For the text-containing cell, return its midpoint in [X, Y] coordinate format. 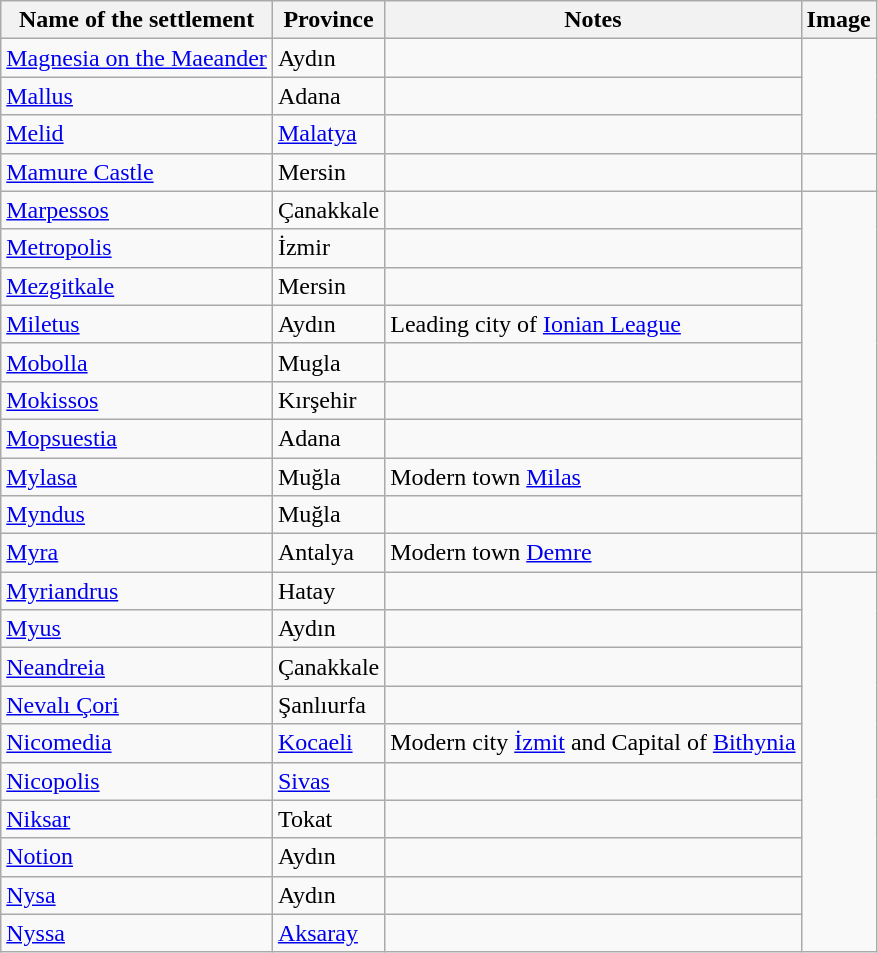
Miletus [137, 324]
Mylasa [137, 477]
Malatya [328, 134]
Name of the settlement [137, 20]
Kırşehir [328, 400]
Mopsuestia [137, 438]
Mobolla [137, 362]
Mugla [328, 362]
Aksaray [328, 933]
Neandreia [137, 667]
Myra [137, 553]
Nicomedia [137, 743]
Melid [137, 134]
Myus [137, 629]
Metropolis [137, 248]
Nysa [137, 895]
Magnesia on the Maeander [137, 58]
İzmir [328, 248]
Nicopolis [137, 781]
Notion [137, 857]
Myriandrus [137, 591]
Modern city İzmit and Capital of Bithynia [593, 743]
Modern town Demre [593, 553]
Marpessos [137, 210]
Tokat [328, 819]
Nyssa [137, 933]
Mamure Castle [137, 172]
Mallus [137, 96]
Mezgitkale [137, 286]
Myndus [137, 515]
Modern town Milas [593, 477]
Image [838, 20]
Hatay [328, 591]
Niksar [137, 819]
Province [328, 20]
Leading city of Ionian League [593, 324]
Kocaeli [328, 743]
Sivas [328, 781]
Antalya [328, 553]
Notes [593, 20]
Şanlıurfa [328, 705]
Nevalı Çori [137, 705]
Mokissos [137, 400]
